For the text-containing cell, return its midpoint in [X, Y] coordinate format. 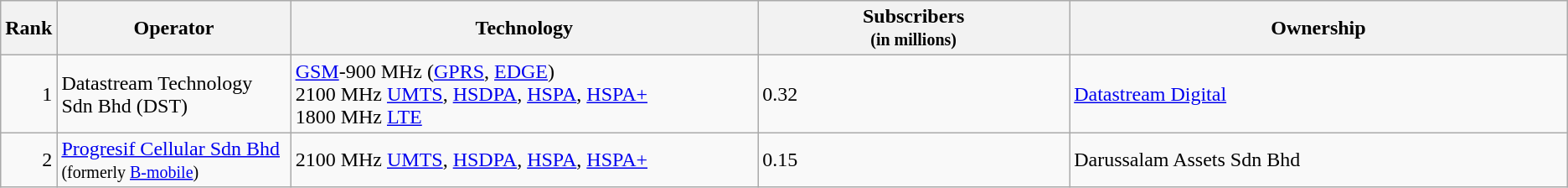
Subscribers(in millions) [914, 29]
Ownership [1318, 29]
Datastream Technology Sdn Bhd (DST) [174, 94]
Rank [28, 29]
2 [28, 159]
Datastream Digital [1318, 94]
Progresif Cellular Sdn Bhd (formerly B-mobile) [174, 159]
Technology [524, 29]
0.32 [914, 94]
1 [28, 94]
Operator [174, 29]
GSM-900 MHz (GPRS, EDGE)2100 MHz UMTS, HSDPA, HSPA, HSPA+ 1800 MHz LTE [524, 94]
2100 MHz UMTS, HSDPA, HSPA, HSPA+ [524, 159]
0.15 [914, 159]
Darussalam Assets Sdn Bhd [1318, 159]
